Extract the [X, Y] coordinate from the center of the cell holding the provided text.  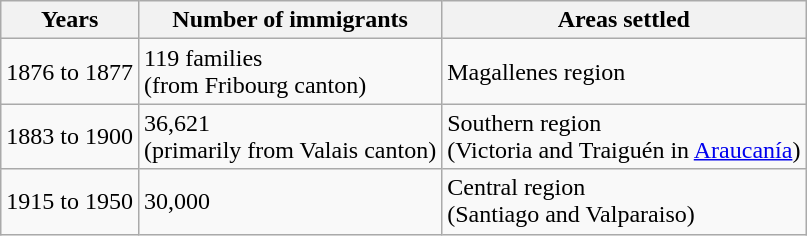
Central region(Santiago and Valparaiso) [624, 202]
Southern region(Victoria and Traiguén in Araucanía) [624, 136]
36,621(primarily from Valais canton) [290, 136]
30,000 [290, 202]
Number of immigrants [290, 20]
1876 to 1877 [70, 72]
Years [70, 20]
119 families(from Fribourg canton) [290, 72]
1883 to 1900 [70, 136]
1915 to 1950 [70, 202]
Magallenes region [624, 72]
Areas settled [624, 20]
